Find where the given text appears and provide that cell's center as [X, Y] coordinate. 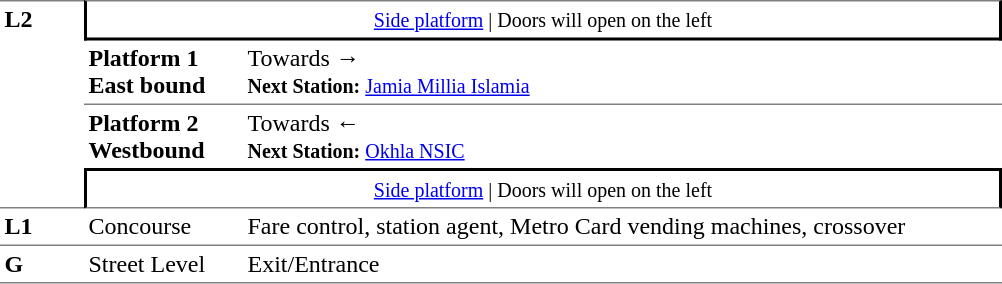
G [42, 264]
Exit/Entrance [622, 264]
L1 [42, 226]
Towards → Next Station: Jamia Millia Islamia [622, 72]
L2 [42, 104]
Platform 2Westbound [164, 136]
Fare control, station agent, Metro Card vending machines, crossover [622, 226]
Concourse [164, 226]
Street Level [164, 264]
Platform 1East bound [164, 72]
Towards ← Next Station: Okhla NSIC [622, 136]
